Determine the (X, Y) coordinate at the center of the cell enclosing the given text.  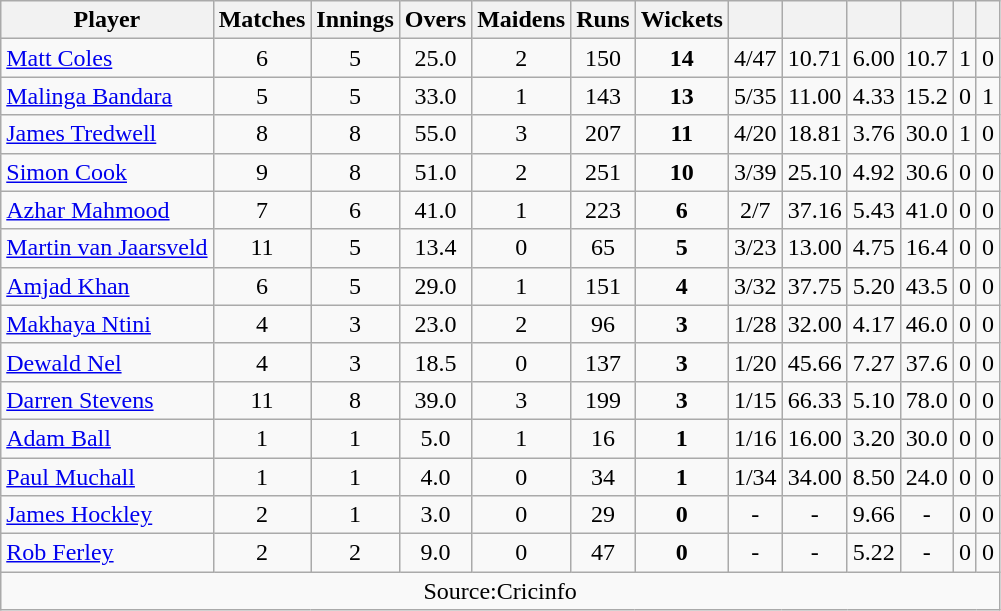
Player (107, 20)
43.5 (926, 286)
5.22 (874, 553)
3.0 (435, 515)
23.0 (435, 324)
25.0 (435, 58)
Dewald Nel (107, 362)
Runs (603, 20)
3/32 (755, 286)
5.43 (874, 210)
4.0 (435, 477)
65 (603, 248)
10.7 (926, 58)
9 (262, 172)
143 (603, 96)
251 (603, 172)
5.20 (874, 286)
1/20 (755, 362)
18.81 (814, 134)
4.75 (874, 248)
29.0 (435, 286)
4/20 (755, 134)
Matches (262, 20)
Amjad Khan (107, 286)
3.76 (874, 134)
39.0 (435, 400)
16 (603, 438)
4.92 (874, 172)
Wickets (682, 20)
7 (262, 210)
13.00 (814, 248)
5.10 (874, 400)
32.00 (814, 324)
18.5 (435, 362)
25.10 (814, 172)
30.6 (926, 172)
Makhaya Ntini (107, 324)
3/23 (755, 248)
5.0 (435, 438)
4/47 (755, 58)
13 (682, 96)
1/15 (755, 400)
3.20 (874, 438)
37.75 (814, 286)
7.27 (874, 362)
9.0 (435, 553)
Overs (435, 20)
Innings (355, 20)
207 (603, 134)
47 (603, 553)
Paul Muchall (107, 477)
9.66 (874, 515)
24.0 (926, 477)
51.0 (435, 172)
Source:Cricinfo (500, 591)
223 (603, 210)
Simon Cook (107, 172)
96 (603, 324)
1/16 (755, 438)
34.00 (814, 477)
3/39 (755, 172)
37.6 (926, 362)
151 (603, 286)
Martin van Jaarsveld (107, 248)
Darren Stevens (107, 400)
34 (603, 477)
James Hockley (107, 515)
37.16 (814, 210)
199 (603, 400)
15.2 (926, 96)
33.0 (435, 96)
137 (603, 362)
13.4 (435, 248)
Maidens (522, 20)
4.33 (874, 96)
10.71 (814, 58)
55.0 (435, 134)
14 (682, 58)
4.17 (874, 324)
45.66 (814, 362)
1/28 (755, 324)
5/35 (755, 96)
8.50 (874, 477)
Rob Ferley (107, 553)
150 (603, 58)
Adam Ball (107, 438)
1/34 (755, 477)
11.00 (814, 96)
29 (603, 515)
Malinga Bandara (107, 96)
78.0 (926, 400)
10 (682, 172)
46.0 (926, 324)
6.00 (874, 58)
16.4 (926, 248)
James Tredwell (107, 134)
2/7 (755, 210)
16.00 (814, 438)
Matt Coles (107, 58)
66.33 (814, 400)
Azhar Mahmood (107, 210)
